Capture the cell that displays the provided text and extract its (X, Y) central coordinate. 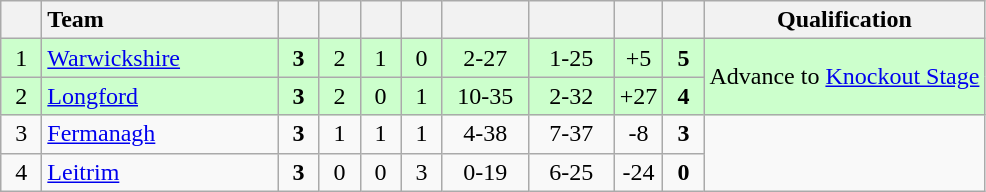
Qualification (844, 20)
Team (160, 20)
-24 (638, 172)
Longford (160, 96)
6-25 (571, 172)
2-27 (485, 58)
7-37 (571, 134)
Leitrim (160, 172)
2-32 (571, 96)
5 (684, 58)
0-19 (485, 172)
Fermanagh (160, 134)
10-35 (485, 96)
-8 (638, 134)
Warwickshire (160, 58)
Advance to Knockout Stage (844, 77)
+5 (638, 58)
1-25 (571, 58)
+27 (638, 96)
4-38 (485, 134)
